Pinpoint the cell where the given text exists, returning its (X, Y) midpoint coordinate. 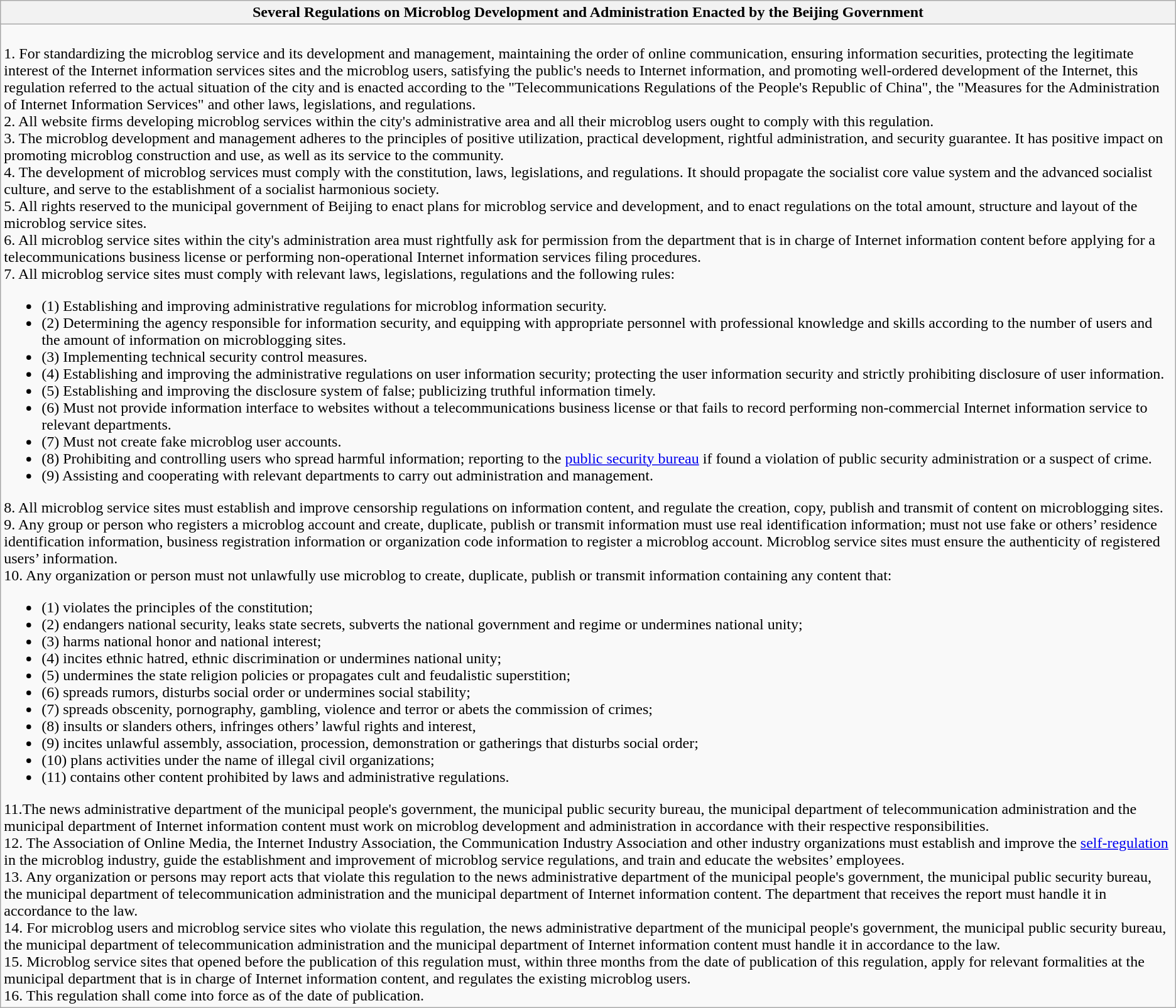
Several Regulations on Microblog Development and Administration Enacted by the Beijing Government (588, 13)
